Determine the [x, y] coordinate at the center of the cell enclosing the given text.  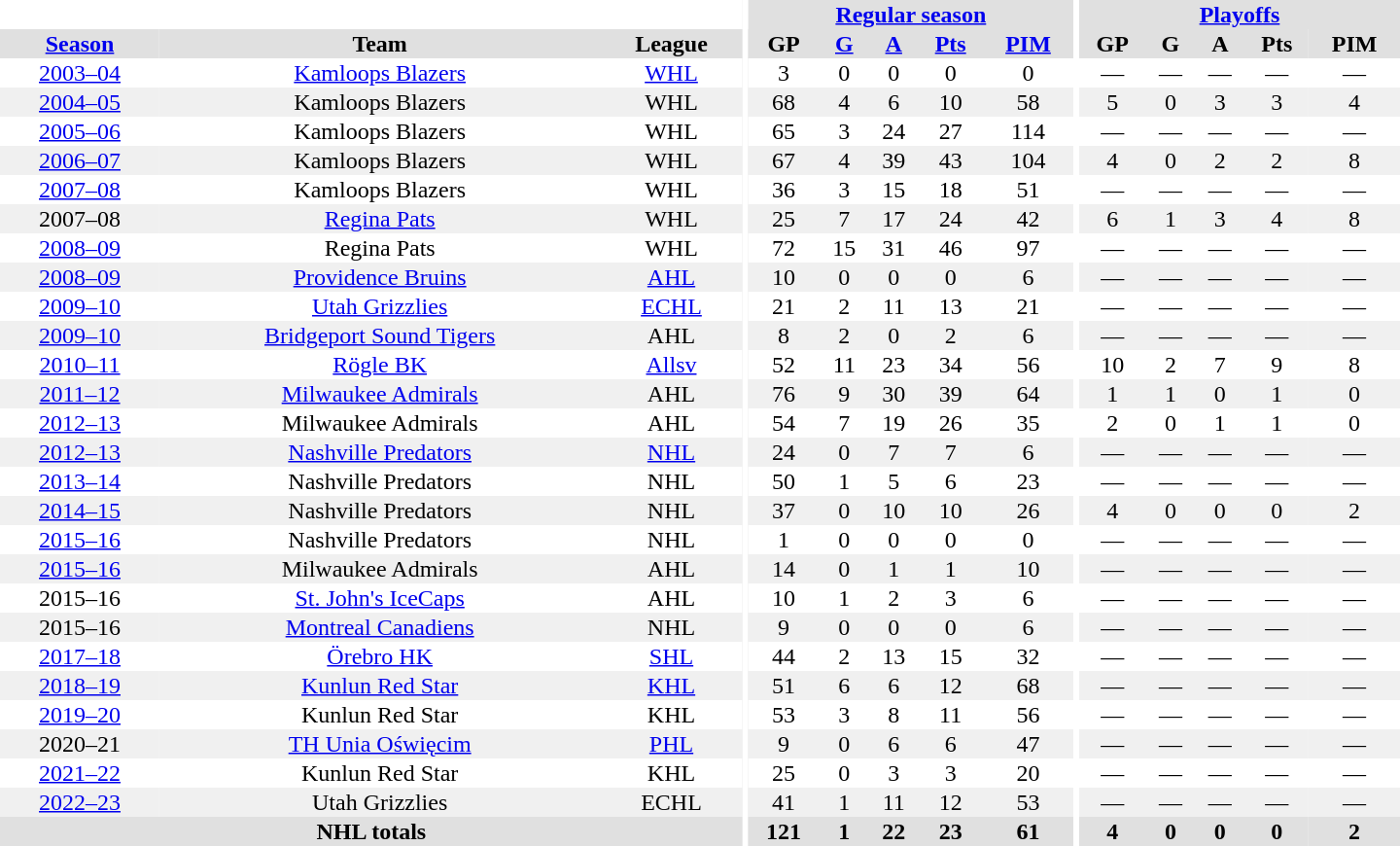
Team [379, 44]
League [671, 44]
2014–15 [80, 511]
42 [1029, 219]
34 [951, 365]
46 [951, 248]
2020–21 [80, 744]
2004–05 [80, 102]
Örebro HK [379, 656]
Rögle BK [379, 365]
2005–06 [80, 131]
76 [784, 394]
32 [1029, 656]
35 [1029, 423]
17 [894, 219]
67 [784, 160]
Bridgeport Sound Tigers [379, 335]
2010–11 [80, 365]
44 [784, 656]
TH Unia Oświęcim [379, 744]
Regular season [910, 15]
61 [1029, 831]
27 [951, 131]
2017–18 [80, 656]
2021–22 [80, 773]
Montreal Canadiens [379, 627]
2011–12 [80, 394]
121 [784, 831]
PHL [671, 744]
Allsv [671, 365]
2022–23 [80, 802]
30 [894, 394]
14 [784, 569]
SHL [671, 656]
64 [1029, 394]
2006–07 [80, 160]
65 [784, 131]
19 [894, 423]
43 [951, 160]
58 [1029, 102]
104 [1029, 160]
31 [894, 248]
72 [784, 248]
St. John's IceCaps [379, 598]
41 [784, 802]
36 [784, 190]
97 [1029, 248]
22 [894, 831]
2018–19 [80, 686]
50 [784, 481]
37 [784, 511]
47 [1029, 744]
54 [784, 423]
20 [1029, 773]
2003–04 [80, 73]
NHL totals [371, 831]
2019–20 [80, 715]
114 [1029, 131]
18 [951, 190]
Season [80, 44]
52 [784, 365]
2013–14 [80, 481]
Providence Bruins [379, 277]
Playoffs [1240, 15]
